Return (X, Y) of the center of cell containing provided text 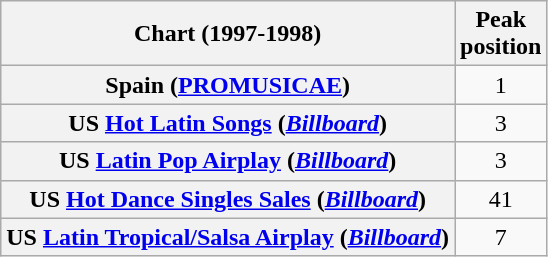
US Latin Tropical/Salsa Airplay (Billboard) (228, 237)
Peakposition (501, 34)
US Hot Dance Singles Sales (Billboard) (228, 199)
1 (501, 85)
41 (501, 199)
US Latin Pop Airplay (Billboard) (228, 161)
US Hot Latin Songs (Billboard) (228, 123)
7 (501, 237)
Spain (PROMUSICAE) (228, 85)
Chart (1997-1998) (228, 34)
